Search for the cell housing the specified text and yield its (x, y) center coordinate. 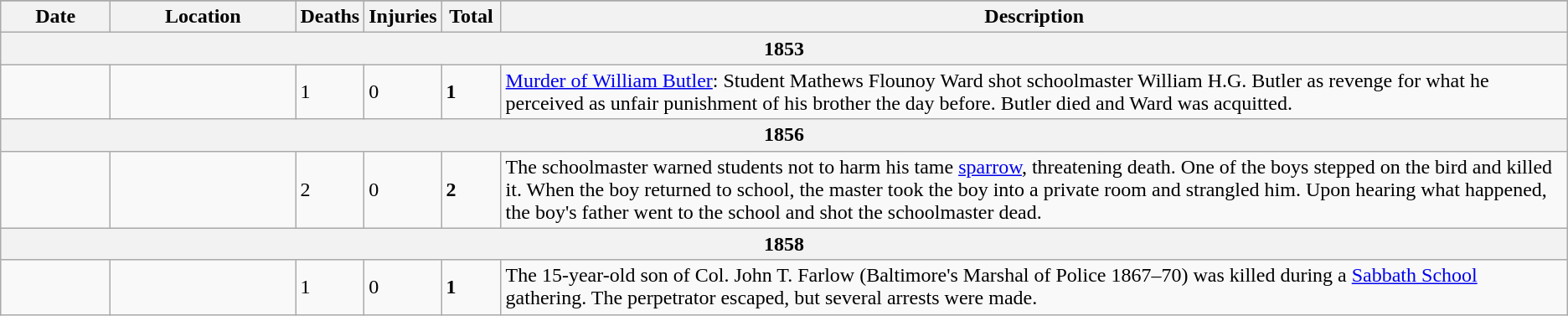
1853 (784, 49)
1858 (784, 244)
Deaths (330, 17)
Total (471, 17)
Injuries (403, 17)
Date (55, 17)
1856 (784, 135)
Description (1034, 17)
Location (203, 17)
